Capture the cell that displays the provided text and extract its [x, y] central coordinate. 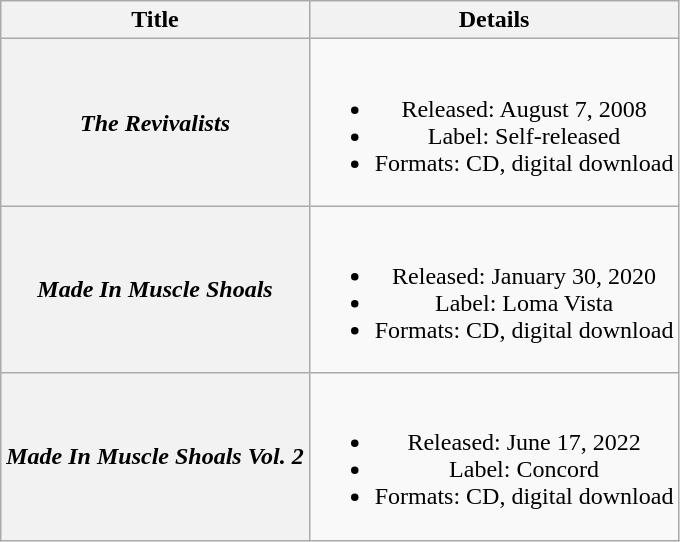
Released: August 7, 2008Label: Self-releasedFormats: CD, digital download [494, 122]
Made In Muscle Shoals [155, 290]
Made In Muscle Shoals Vol. 2 [155, 456]
Released: January 30, 2020Label: Loma VistaFormats: CD, digital download [494, 290]
Details [494, 20]
Released: June 17, 2022Label: ConcordFormats: CD, digital download [494, 456]
Title [155, 20]
The Revivalists [155, 122]
